Pinpoint the cell where the given text exists, returning its (x, y) midpoint coordinate. 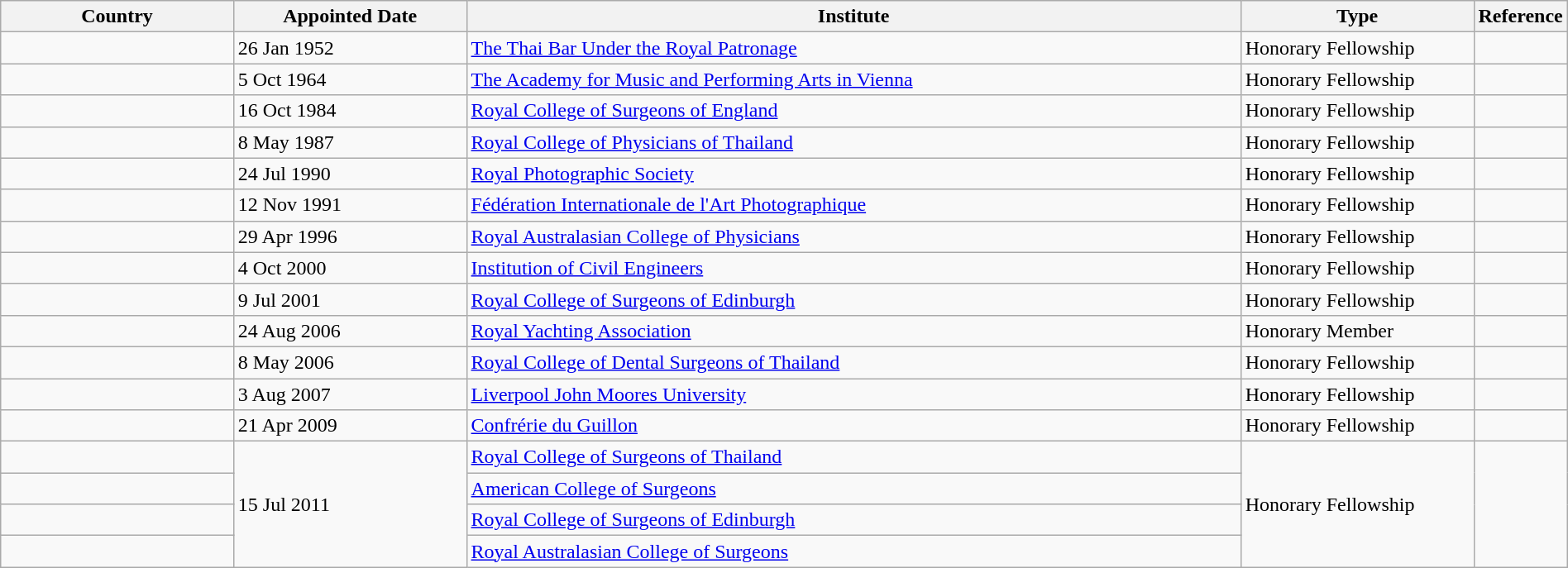
The Thai Bar Under the Royal Patronage (853, 48)
21 Apr 2009 (350, 426)
Country (117, 17)
American College of Surgeons (853, 489)
5 Oct 1964 (350, 79)
12 Nov 1991 (350, 205)
9 Jul 2001 (350, 299)
Royal Australasian College of Surgeons (853, 551)
Royal College of Dental Surgeons of Thailand (853, 362)
Liverpool John Moores University (853, 394)
15 Jul 2011 (350, 504)
Confrérie du Guillon (853, 426)
16 Oct 1984 (350, 111)
The Academy for Music and Performing Arts in Vienna (853, 79)
Appointed Date (350, 17)
Royal Photographic Society (853, 174)
Institution of Civil Engineers (853, 268)
Royal Yachting Association (853, 331)
Fédération Internationale de l'Art Photographique (853, 205)
Royal College of Surgeons of Thailand (853, 457)
Institute (853, 17)
3 Aug 2007 (350, 394)
Royal College of Physicians of Thailand (853, 142)
Reference (1520, 17)
Honorary Member (1357, 331)
24 Jul 1990 (350, 174)
24 Aug 2006 (350, 331)
Royal College of Surgeons of England (853, 111)
4 Oct 2000 (350, 268)
Type (1357, 17)
8 May 2006 (350, 362)
8 May 1987 (350, 142)
26 Jan 1952 (350, 48)
Royal Australasian College of Physicians (853, 236)
29 Apr 1996 (350, 236)
